Locate the cell with the specified text and output its (X, Y) center coordinate. 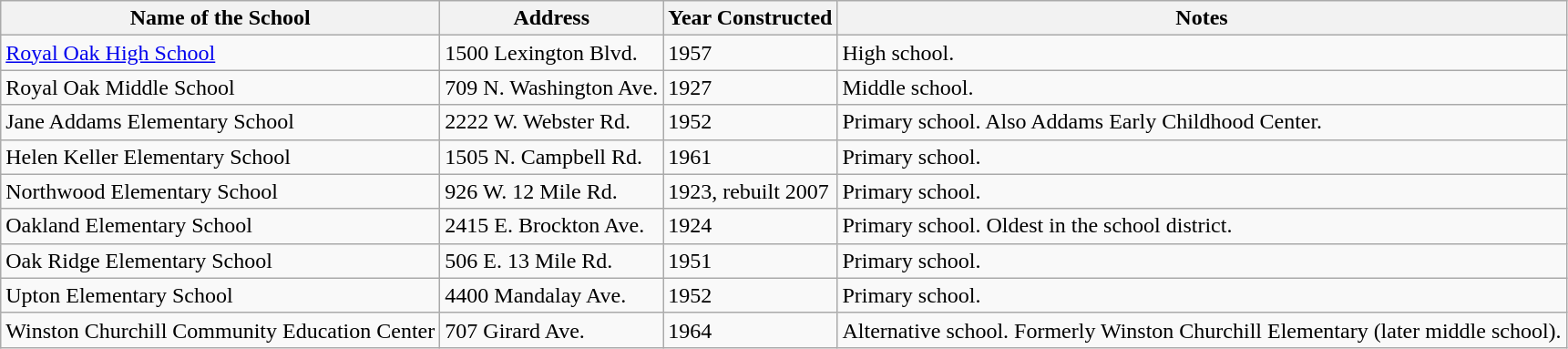
506 E. 13 Mile Rd. (552, 261)
Oak Ridge Elementary School (220, 261)
Primary school. Also Addams Early Childhood Center. (1202, 122)
4400 Mandalay Ave. (552, 295)
926 W. 12 Mile Rd. (552, 191)
1924 (751, 226)
1505 N. Campbell Rd. (552, 157)
Winston Churchill Community Education Center (220, 330)
2415 E. Brockton Ave. (552, 226)
2222 W. Webster Rd. (552, 122)
Notes (1202, 18)
Northwood Elementary School (220, 191)
Name of the School (220, 18)
Royal Oak High School (220, 53)
Upton Elementary School (220, 295)
Oakland Elementary School (220, 226)
707 Girard Ave. (552, 330)
Address (552, 18)
Alternative school. Formerly Winston Churchill Elementary (later middle school). (1202, 330)
1964 (751, 330)
1951 (751, 261)
Jane Addams Elementary School (220, 122)
709 N. Washington Ave. (552, 87)
Helen Keller Elementary School (220, 157)
Royal Oak Middle School (220, 87)
1927 (751, 87)
High school. (1202, 53)
Year Constructed (751, 18)
1961 (751, 157)
Primary school. Oldest in the school district. (1202, 226)
1957 (751, 53)
1500 Lexington Blvd. (552, 53)
Middle school. (1202, 87)
1923, rebuilt 2007 (751, 191)
